From the cell containing the given text, extract its center point as (x, y) coordinate. 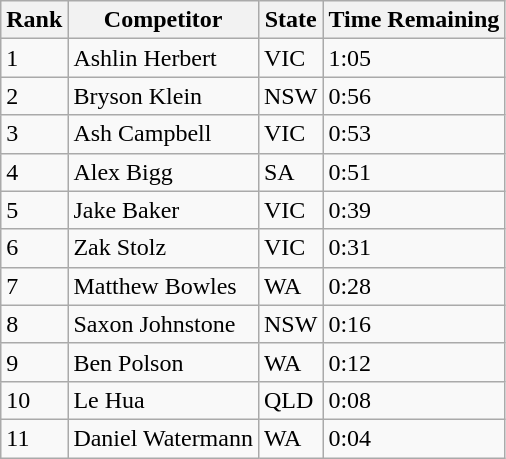
Jake Baker (164, 210)
Competitor (164, 20)
Matthew Bowles (164, 286)
0:04 (414, 438)
Ash Campbell (164, 134)
Daniel Watermann (164, 438)
SA (290, 172)
Bryson Klein (164, 96)
1:05 (414, 58)
8 (34, 324)
Le Hua (164, 400)
0:16 (414, 324)
Ashlin Herbert (164, 58)
0:12 (414, 362)
10 (34, 400)
9 (34, 362)
0:28 (414, 286)
0:51 (414, 172)
QLD (290, 400)
0:39 (414, 210)
Time Remaining (414, 20)
0:31 (414, 248)
Ben Polson (164, 362)
Saxon Johnstone (164, 324)
6 (34, 248)
0:08 (414, 400)
0:53 (414, 134)
State (290, 20)
Rank (34, 20)
7 (34, 286)
11 (34, 438)
3 (34, 134)
0:56 (414, 96)
4 (34, 172)
Alex Bigg (164, 172)
1 (34, 58)
Zak Stolz (164, 248)
5 (34, 210)
2 (34, 96)
